Determine the (X, Y) coordinate at the center of the cell enclosing the given text.  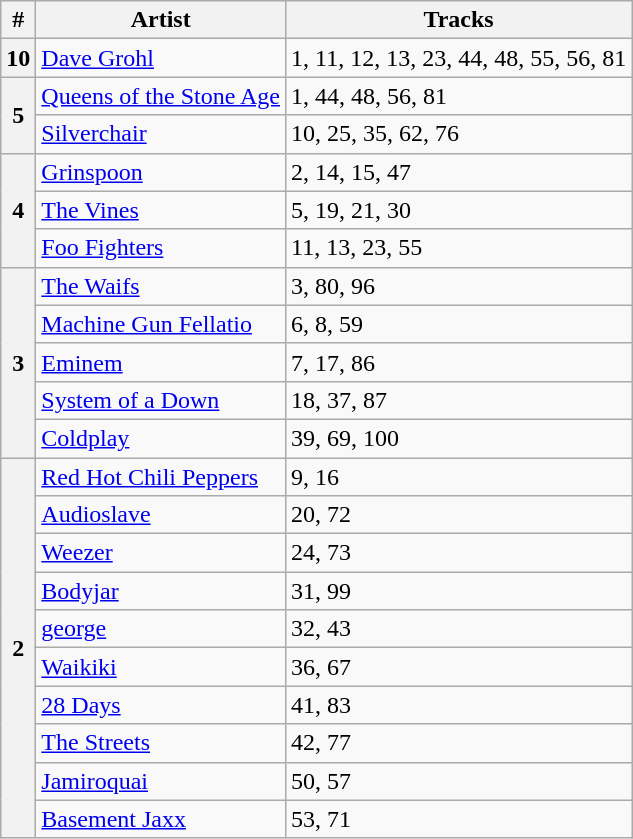
Machine Gun Fellatio (161, 324)
28 Days (161, 705)
18, 37, 87 (458, 400)
9, 16 (458, 477)
32, 43 (458, 629)
2, 14, 15, 47 (458, 172)
53, 71 (458, 819)
Queens of the Stone Age (161, 96)
Artist (161, 20)
Grinspoon (161, 172)
10 (18, 58)
31, 99 (458, 591)
Audioslave (161, 515)
Basement Jaxx (161, 819)
Bodyjar (161, 591)
41, 83 (458, 705)
The Streets (161, 743)
3 (18, 362)
1, 11, 12, 13, 23, 44, 48, 55, 56, 81 (458, 58)
Waikiki (161, 667)
6, 8, 59 (458, 324)
Red Hot Chili Peppers (161, 477)
Silverchair (161, 134)
2 (18, 648)
4 (18, 210)
10, 25, 35, 62, 76 (458, 134)
1, 44, 48, 56, 81 (458, 96)
11, 13, 23, 55 (458, 248)
20, 72 (458, 515)
george (161, 629)
39, 69, 100 (458, 438)
36, 67 (458, 667)
# (18, 20)
The Vines (161, 210)
Coldplay (161, 438)
Weezer (161, 553)
42, 77 (458, 743)
50, 57 (458, 781)
3, 80, 96 (458, 286)
Dave Grohl (161, 58)
System of a Down (161, 400)
Tracks (458, 20)
Jamiroquai (161, 781)
24, 73 (458, 553)
5, 19, 21, 30 (458, 210)
The Waifs (161, 286)
7, 17, 86 (458, 362)
5 (18, 115)
Eminem (161, 362)
Foo Fighters (161, 248)
